Return [X, Y] of the center of cell containing provided text 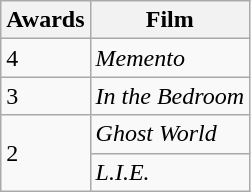
Ghost World [170, 134]
Awards [46, 20]
Film [170, 20]
3 [46, 96]
2 [46, 153]
4 [46, 58]
In the Bedroom [170, 96]
Memento [170, 58]
L.I.E. [170, 172]
